Determine the [x, y] coordinate at the center of the cell enclosing the given text.  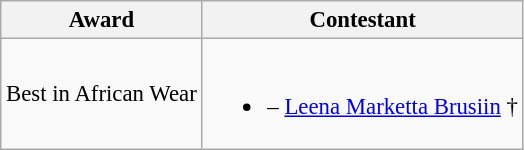
Best in African Wear [102, 94]
Award [102, 20]
Contestant [362, 20]
– Leena Marketta Brusiin † [362, 94]
